Output the (x, y) coordinate of the center of the cell containing the given text.  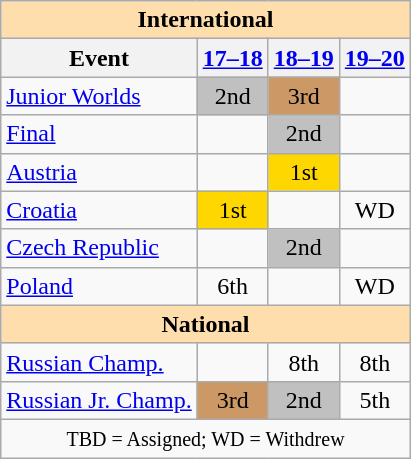
18–19 (304, 58)
Russian Champ. (99, 362)
Croatia (99, 210)
Russian Jr. Champ. (99, 400)
6th (232, 286)
National (206, 324)
Poland (99, 286)
17–18 (232, 58)
Austria (99, 172)
Final (99, 134)
International (206, 20)
5th (374, 400)
Czech Republic (99, 248)
TBD = Assigned; WD = Withdrew (206, 438)
19–20 (374, 58)
Junior Worlds (99, 96)
Event (99, 58)
